Extract the [x, y] coordinate from the center of the cell holding the provided text.  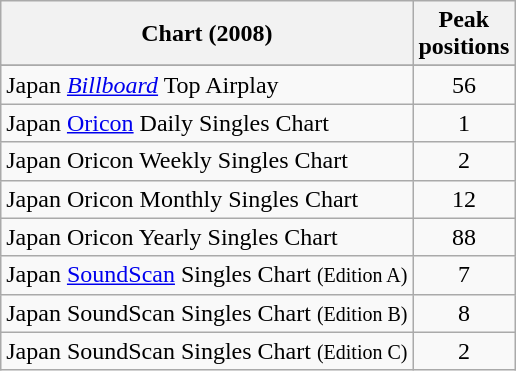
Japan SoundScan Singles Chart (Edition A) [207, 275]
1 [464, 123]
Japan Oricon Daily Singles Chart [207, 123]
Japan Oricon Yearly Singles Chart [207, 237]
Chart (2008) [207, 34]
Japan Oricon Monthly Singles Chart [207, 199]
88 [464, 237]
Japan SoundScan Singles Chart (Edition B) [207, 313]
Japan Billboard Top Airplay [207, 85]
56 [464, 85]
Japan Oricon Weekly Singles Chart [207, 161]
8 [464, 313]
12 [464, 199]
7 [464, 275]
Japan SoundScan Singles Chart (Edition C) [207, 351]
Peakpositions [464, 34]
